Scan for the cell matching the given text and deliver its [x, y] coordinate at center. 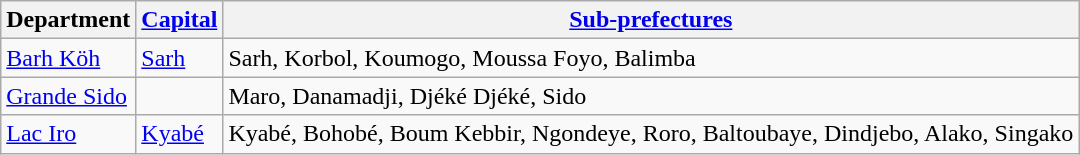
Barh Köh [68, 58]
Maro, Danamadji, Djéké Djéké, Sido [651, 96]
Department [68, 20]
Capital [180, 20]
Sub-prefectures [651, 20]
Lac Iro [68, 134]
Kyabé [180, 134]
Grande Sido [68, 96]
Sarh [180, 58]
Kyabé, Bohobé, Boum Kebbir, Ngondeye, Roro, Baltoubaye, Dindjebo, Alako, Singako [651, 134]
Sarh, Korbol, Koumogo, Moussa Foyo, Balimba [651, 58]
